Pinpoint the cell where the given text exists, returning its [X, Y] midpoint coordinate. 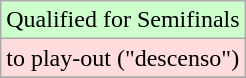
Qualified for Semifinals [123, 20]
to play-out ("descenso") [123, 58]
